Output the [x, y] coordinate of the center of the cell containing the given text.  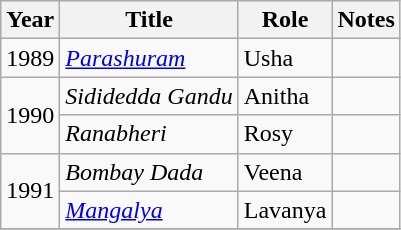
Ranabheri [149, 134]
Sididedda Gandu [149, 96]
Rosy [285, 134]
Mangalya [149, 210]
Lavanya [285, 210]
Year [30, 20]
Bombay Dada [149, 172]
Usha [285, 58]
1990 [30, 115]
Parashuram [149, 58]
Role [285, 20]
1989 [30, 58]
Veena [285, 172]
Title [149, 20]
Anitha [285, 96]
Notes [366, 20]
1991 [30, 191]
